Locate the cell with the specified text and output its [X, Y] center coordinate. 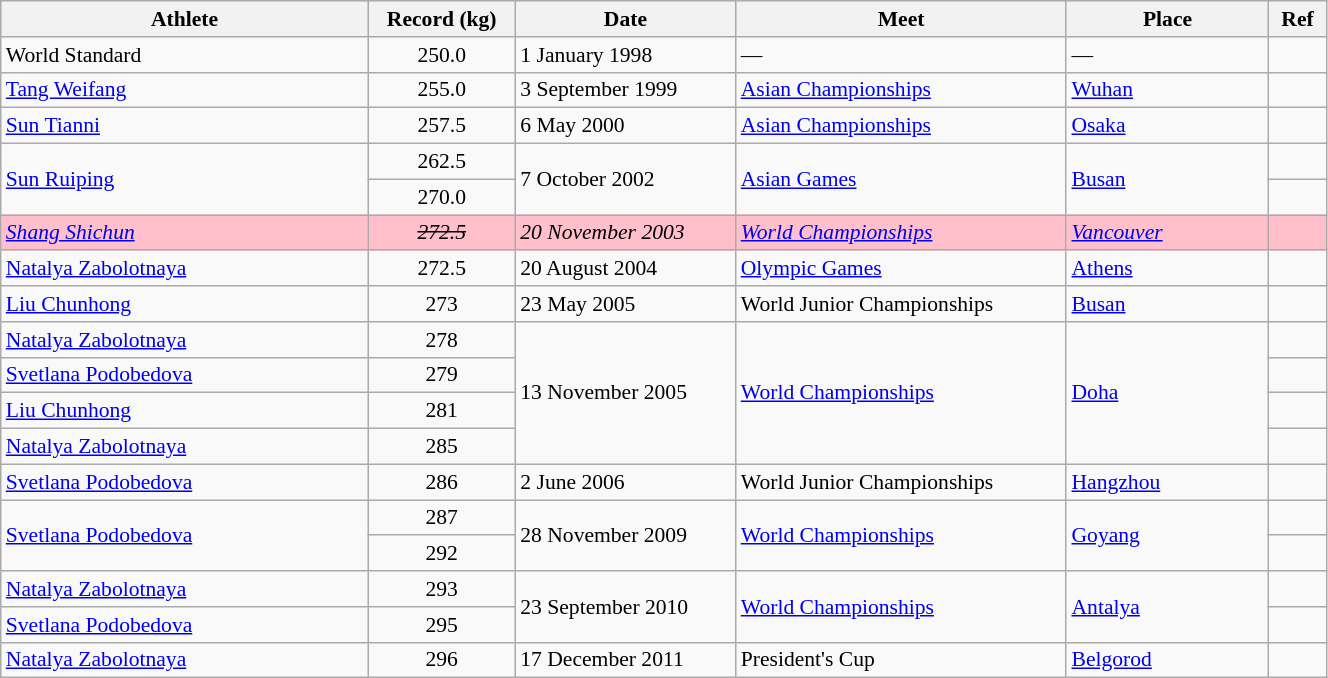
Sun Ruiping [184, 180]
Athens [1167, 269]
250.0 [442, 55]
Vancouver [1167, 233]
286 [442, 482]
13 November 2005 [625, 393]
255.0 [442, 90]
2 June 2006 [625, 482]
279 [442, 375]
20 August 2004 [625, 269]
273 [442, 304]
Wuhan [1167, 90]
Sun Tianni [184, 126]
1 January 1998 [625, 55]
Antalya [1167, 606]
Place [1167, 19]
Doha [1167, 393]
293 [442, 589]
3 September 1999 [625, 90]
278 [442, 340]
281 [442, 411]
270.0 [442, 197]
296 [442, 660]
285 [442, 447]
257.5 [442, 126]
Tang Weifang [184, 90]
287 [442, 518]
28 November 2009 [625, 536]
Osaka [1167, 126]
Asian Games [902, 180]
20 November 2003 [625, 233]
Record (kg) [442, 19]
Olympic Games [902, 269]
President's Cup [902, 660]
Goyang [1167, 536]
295 [442, 625]
262.5 [442, 162]
6 May 2000 [625, 126]
Athlete [184, 19]
23 September 2010 [625, 606]
Ref [1298, 19]
Belgorod [1167, 660]
Meet [902, 19]
23 May 2005 [625, 304]
292 [442, 554]
17 December 2011 [625, 660]
Date [625, 19]
Hangzhou [1167, 482]
World Standard [184, 55]
Shang Shichun [184, 233]
7 October 2002 [625, 180]
